Return the (X, Y) coordinate for the center point of the cell that contains the specified text.  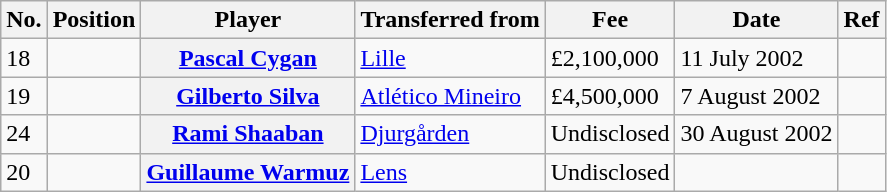
No. (24, 20)
Player (248, 20)
Date (756, 20)
18 (24, 58)
Fee (610, 20)
20 (24, 172)
£2,100,000 (610, 58)
24 (24, 134)
Atlético Mineiro (450, 96)
7 August 2002 (756, 96)
Gilberto Silva (248, 96)
11 July 2002 (756, 58)
Ref (862, 20)
Rami Shaaban (248, 134)
£4,500,000 (610, 96)
Transferred from (450, 20)
Lille (450, 58)
Guillaume Warmuz (248, 172)
19 (24, 96)
30 August 2002 (756, 134)
Lens (450, 172)
Djurgården (450, 134)
Pascal Cygan (248, 58)
Position (94, 20)
